Pinpoint the cell where the given text exists, returning its [X, Y] midpoint coordinate. 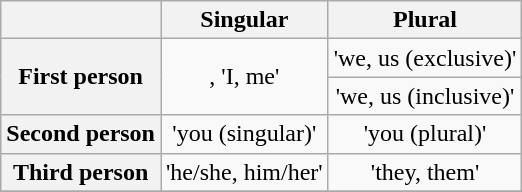
Second person [81, 134]
'you (singular)' [244, 134]
'you (plural)' [425, 134]
'we, us (exclusive)' [425, 58]
Plural [425, 20]
'he/she, him/her' [244, 172]
Singular [244, 20]
, 'I, me' [244, 77]
'they, them' [425, 172]
'we, us (inclusive)' [425, 96]
First person [81, 77]
Third person [81, 172]
